Extract the [x, y] coordinate from the center of the cell holding the provided text.  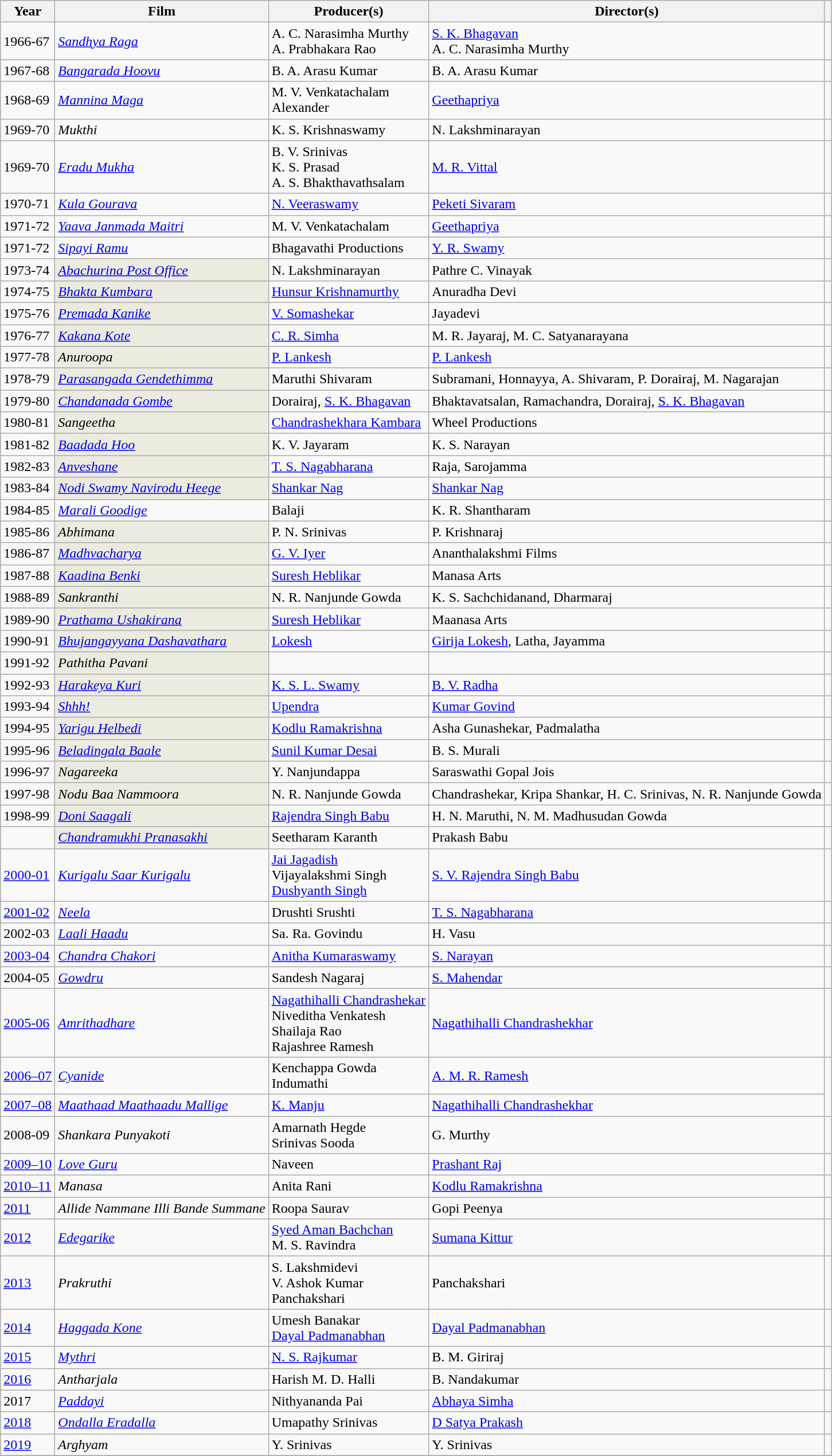
1994-95 [28, 729]
S. LakshmideviV. Ashok KumarPanchakshari [349, 1283]
Asha Gunashekar, Padmalatha [627, 729]
Chandanada Gombe [162, 401]
Anita Rani [349, 1186]
1993-94 [28, 707]
1977-78 [28, 357]
Sa. Ra. Govindu [349, 934]
S. Mahendar [627, 978]
Syed Aman BachchanM. S. Ravindra [349, 1238]
Sandhya Raga [162, 41]
Neela [162, 912]
Arghyam [162, 1445]
Year [28, 11]
Shhh! [162, 707]
Bangarada Hoovu [162, 71]
Amrithadhare [162, 1022]
Jayadevi [627, 313]
2013 [28, 1283]
Pathitha Pavani [162, 663]
N. Veeraswamy [349, 204]
Nodi Swamy Navirodu Heege [162, 488]
Girija Lokesh, Latha, Jayamma [627, 641]
M. R. Vittal [627, 167]
Balaji [349, 510]
Manasa Arts [627, 575]
1985-86 [28, 532]
Antharjala [162, 1379]
Nithyananda Pai [349, 1401]
Prakash Babu [627, 838]
2008-09 [28, 1135]
Jai JagadishVijayalakshmi SinghDushyanth Singh [349, 875]
Mukthi [162, 130]
1998-99 [28, 816]
2019 [28, 1445]
Director(s) [627, 11]
2003-04 [28, 956]
1983-84 [28, 488]
Mythri [162, 1357]
Chandrashekar, Kripa Shankar, H. C. Srinivas, N. R. Nanjunde Gowda [627, 794]
Edegarike [162, 1238]
1987-88 [28, 575]
P. N. Srinivas [349, 532]
1975-76 [28, 313]
Sangeetha [162, 423]
Marali Goodige [162, 510]
2000-01 [28, 875]
Baadada Hoo [162, 445]
Nagareeka [162, 772]
Yarigu Helbedi [162, 729]
Love Guru [162, 1165]
Maruthi Shivaram [349, 379]
H. N. Maruthi, N. M. Madhusudan Gowda [627, 816]
Beladingala Baale [162, 750]
1995-96 [28, 750]
Hunsur Krishnamurthy [349, 291]
Cyanide [162, 1075]
Harish M. D. Halli [349, 1379]
2014 [28, 1327]
Sandesh Nagaraj [349, 978]
Premada Kanike [162, 313]
K. S. Sachchidanand, Dharmaraj [627, 597]
1970-71 [28, 204]
B. Nandakumar [627, 1379]
Naveen [349, 1165]
Prashant Raj [627, 1165]
Amarnath HegdeSrinivas Sooda [349, 1135]
2007–08 [28, 1105]
Ananthalakshmi Films [627, 554]
S. V. Rajendra Singh Babu [627, 875]
1982-83 [28, 466]
K. Manju [349, 1105]
Harakeya Kuri [162, 684]
Y. R. Swamy [627, 248]
N. S. Rajkumar [349, 1357]
Sumana Kittur [627, 1238]
1980-81 [28, 423]
1967-68 [28, 71]
Prakruthi [162, 1283]
1990-91 [28, 641]
Drushti Srushti [349, 912]
Saraswathi Gopal Jois [627, 772]
Umapathy Srinivas [349, 1423]
Chandra Chakori [162, 956]
Maanasa Arts [627, 619]
Bhagavathi Productions [349, 248]
1968-69 [28, 100]
Paddayi [162, 1401]
Chandramukhi Pranasakhi [162, 838]
Mannina Maga [162, 100]
V. Somashekar [349, 313]
P. Krishnaraj [627, 532]
Sunil Kumar Desai [349, 750]
Producer(s) [349, 11]
1996-97 [28, 772]
1988-89 [28, 597]
Kenchappa GowdaIndumathi [349, 1075]
1991-92 [28, 663]
2018 [28, 1423]
Laali Haadu [162, 934]
2005-06 [28, 1022]
Film [162, 11]
Roopa Saurav [349, 1208]
2015 [28, 1357]
Dayal Padmanabhan [627, 1327]
Prathama Ushakirana [162, 619]
Bhaktavatsalan, Ramachandra, Dorairaj, S. K. Bhagavan [627, 401]
A. C. Narasimha MurthyA. Prabhakara Rao [349, 41]
M. V. Venkatachalam [349, 226]
Kakana Kote [162, 336]
Anitha Kumaraswamy [349, 956]
2004-05 [28, 978]
A. M. R. Ramesh [627, 1075]
Kurigalu Saar Kurigalu [162, 875]
G. Murthy [627, 1135]
Shankara Punyakoti [162, 1135]
K. S. Narayan [627, 445]
B. S. Murali [627, 750]
B. M. Giriraj [627, 1357]
Ondalla Eradalla [162, 1423]
2002-03 [28, 934]
Gopi Peenya [627, 1208]
K. V. Jayaram [349, 445]
B. V. SrinivasK. S. PrasadA. S. Bhakthavathsalam [349, 167]
Anveshane [162, 466]
2001-02 [28, 912]
1989-90 [28, 619]
2012 [28, 1238]
2006–07 [28, 1075]
1984-85 [28, 510]
1966-67 [28, 41]
Anuroopa [162, 357]
Raja, Sarojamma [627, 466]
Allide Nammane Illi Bande Summane [162, 1208]
Anuradha Devi [627, 291]
Manasa [162, 1186]
1974-75 [28, 291]
1979-80 [28, 401]
C. R. Simha [349, 336]
Y. Nanjundappa [349, 772]
Seetharam Karanth [349, 838]
G. V. Iyer [349, 554]
K. S. Krishnaswamy [349, 130]
Bhujangayyana Dashavathara [162, 641]
S. Narayan [627, 956]
1978-79 [28, 379]
1992-93 [28, 684]
K. R. Shantharam [627, 510]
Gowdru [162, 978]
Kula Gourava [162, 204]
Doni Saagali [162, 816]
Peketi Sivaram [627, 204]
Nagathihalli ChandrashekarNiveditha VenkateshShailaja RaoRajashree Ramesh [349, 1022]
Rajendra Singh Babu [349, 816]
K. S. L. Swamy [349, 684]
Maathaad Maathaadu Mallige [162, 1105]
Umesh BanakarDayal Padmanabhan [349, 1327]
Madhvacharya [162, 554]
2010–11 [28, 1186]
Chandrashekhara Kambara [349, 423]
Parasangada Gendethimma [162, 379]
Abachurina Post Office [162, 270]
Eradu Mukha [162, 167]
2017 [28, 1401]
Haggada Kone [162, 1327]
1976-77 [28, 336]
Wheel Productions [627, 423]
D Satya Prakash [627, 1423]
Abhimana [162, 532]
M. R. Jayaraj, M. C. Satyanarayana [627, 336]
1986-87 [28, 554]
Pathre C. Vinayak [627, 270]
Kumar Govind [627, 707]
1997-98 [28, 794]
M. V. VenkatachalamAlexander [349, 100]
Yaava Janmada Maitri [162, 226]
1973-74 [28, 270]
Upendra [349, 707]
Dorairaj, S. K. Bhagavan [349, 401]
2011 [28, 1208]
Bhakta Kumbara [162, 291]
2016 [28, 1379]
Sipayi Ramu [162, 248]
Subramani, Honnayya, A. Shivaram, P. Dorairaj, M. Nagarajan [627, 379]
Abhaya Simha [627, 1401]
S. K. BhagavanA. C. Narasimha Murthy [627, 41]
Lokesh [349, 641]
Nodu Baa Nammoora [162, 794]
1981-82 [28, 445]
Panchakshari [627, 1283]
Sankranthi [162, 597]
H. Vasu [627, 934]
B. V. Radha [627, 684]
Kaadina Benki [162, 575]
2009–10 [28, 1165]
